Return the (X, Y) coordinate for the center point of the cell that contains the specified text.  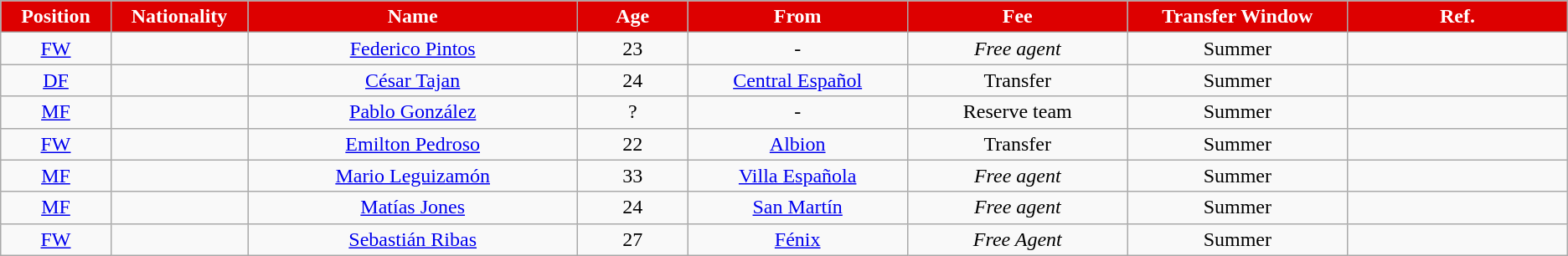
Mario Leguizamón (413, 176)
Fee (1017, 17)
Sebastián Ribas (413, 239)
Transfer Window (1238, 17)
Position (56, 17)
Age (633, 17)
Central Español (797, 80)
Reserve team (1017, 112)
Free Agent (1017, 239)
33 (633, 176)
Name (413, 17)
From (797, 17)
Pablo González (413, 112)
Federico Pintos (413, 49)
Nationality (179, 17)
Albion (797, 144)
Ref. (1457, 17)
César Tajan (413, 80)
Fénix (797, 239)
San Martín (797, 207)
DF (56, 80)
? (633, 112)
23 (633, 49)
Villa Española (797, 176)
Matías Jones (413, 207)
22 (633, 144)
27 (633, 239)
Emilton Pedroso (413, 144)
